Output the [x, y] coordinate of the center of the cell containing the given text.  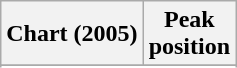
Peakposition [189, 34]
Chart (2005) [72, 34]
